Return the (x, y) coordinate for the center point of the cell that contains the specified text.  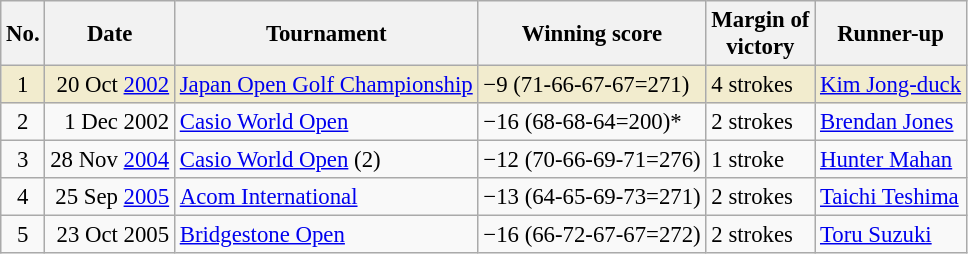
4 (23, 197)
Kim Jong-duck (891, 85)
2 (23, 122)
Casio World Open (326, 122)
28 Nov 2004 (110, 160)
No. (23, 34)
Japan Open Golf Championship (326, 85)
3 (23, 160)
1 stroke (760, 160)
Margin ofvictory (760, 34)
−16 (66-72-67-67=272) (592, 235)
20 Oct 2002 (110, 85)
Hunter Mahan (891, 160)
−12 (70-66-69-71=276) (592, 160)
Toru Suzuki (891, 235)
−16 (68-68-64=200)* (592, 122)
25 Sep 2005 (110, 197)
Acom International (326, 197)
Taichi Teshima (891, 197)
Winning score (592, 34)
1 (23, 85)
Runner-up (891, 34)
23 Oct 2005 (110, 235)
−9 (71-66-67-67=271) (592, 85)
Tournament (326, 34)
Brendan Jones (891, 122)
−13 (64-65-69-73=271) (592, 197)
Date (110, 34)
1 Dec 2002 (110, 122)
Casio World Open (2) (326, 160)
5 (23, 235)
Bridgestone Open (326, 235)
4 strokes (760, 85)
